Return [X, Y] of the center of cell containing provided text 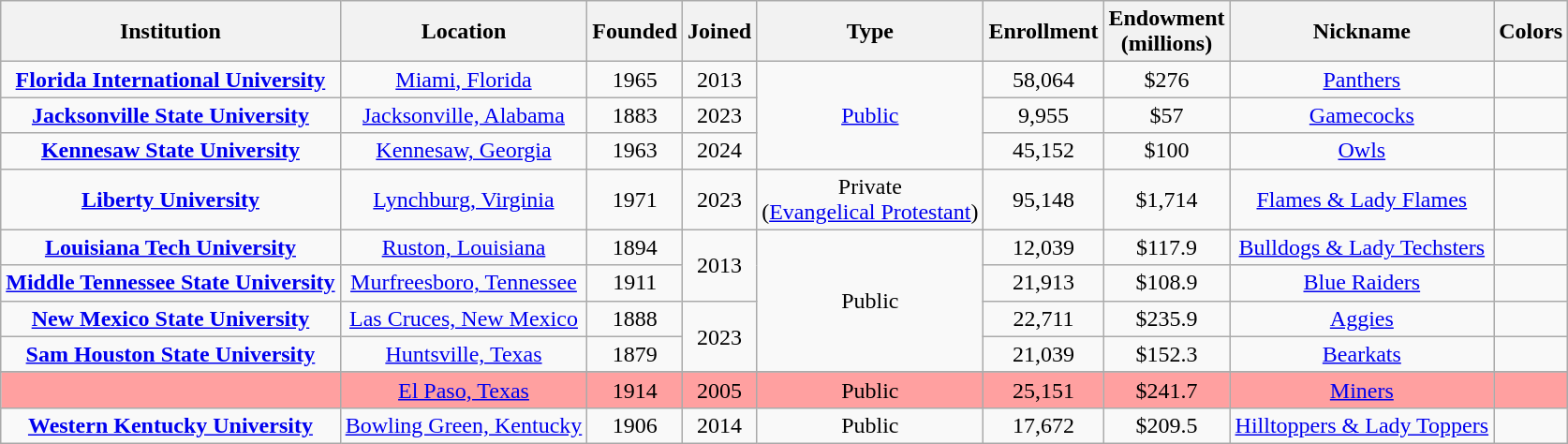
$209.5 [1167, 425]
95,148 [1043, 199]
Miners [1362, 390]
$117.9 [1167, 247]
Bearkats [1362, 354]
1906 [635, 425]
Jacksonville, Alabama [464, 115]
Nickname [1362, 32]
2005 [719, 390]
58,064 [1043, 80]
Huntsville, Texas [464, 354]
Louisiana Tech University [170, 247]
1894 [635, 247]
Blue Raiders [1362, 283]
$57 [1167, 115]
El Paso, Texas [464, 390]
Miami, Florida [464, 80]
Murfreesboro, Tennessee [464, 283]
Owls [1362, 151]
Enrollment [1043, 32]
Founded [635, 32]
Joined [719, 32]
Endowment(millions) [1167, 32]
1965 [635, 80]
2024 [719, 151]
9,955 [1043, 115]
1888 [635, 318]
17,672 [1043, 425]
$100 [1167, 151]
12,039 [1043, 247]
Aggies [1362, 318]
Jacksonville State University [170, 115]
21,913 [1043, 283]
1883 [635, 115]
1911 [635, 283]
45,152 [1043, 151]
Panthers [1362, 80]
Lynchburg, Virginia [464, 199]
Private(Evangelical Protestant) [870, 199]
1879 [635, 354]
Colors [1531, 32]
1963 [635, 151]
Kennesaw State University [170, 151]
Sam Houston State University [170, 354]
Ruston, Louisiana [464, 247]
2014 [719, 425]
$152.3 [1167, 354]
Hilltoppers & Lady Toppers [1362, 425]
Florida International University [170, 80]
1971 [635, 199]
25,151 [1043, 390]
Middle Tennessee State University [170, 283]
Location [464, 32]
$276 [1167, 80]
Kennesaw, Georgia [464, 151]
Liberty University [170, 199]
Institution [170, 32]
Type [870, 32]
1914 [635, 390]
21,039 [1043, 354]
Gamecocks [1362, 115]
Las Cruces, New Mexico [464, 318]
$1,714 [1167, 199]
Bulldogs & Lady Techsters [1362, 247]
New Mexico State University [170, 318]
22,711 [1043, 318]
Bowling Green, Kentucky [464, 425]
Flames & Lady Flames [1362, 199]
Western Kentucky University [170, 425]
$241.7 [1167, 390]
$108.9 [1167, 283]
$235.9 [1167, 318]
